Scan for the cell matching the given text and deliver its [x, y] coordinate at center. 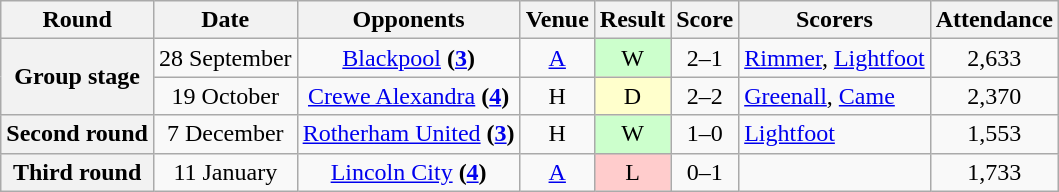
Scorers [834, 20]
2,633 [994, 58]
11 January [225, 172]
Round [78, 20]
Score [705, 20]
2–1 [705, 58]
L [632, 172]
2,370 [994, 96]
Greenall, Came [834, 96]
Lightfoot [834, 134]
Third round [78, 172]
Venue [557, 20]
Opponents [408, 20]
Attendance [994, 20]
28 September [225, 58]
Date [225, 20]
2–2 [705, 96]
1,733 [994, 172]
D [632, 96]
Crewe Alexandra (4) [408, 96]
Blackpool (3) [408, 58]
Group stage [78, 77]
1–0 [705, 134]
1,553 [994, 134]
7 December [225, 134]
19 October [225, 96]
Rimmer, Lightfoot [834, 58]
Result [632, 20]
Second round [78, 134]
Lincoln City (4) [408, 172]
Rotherham United (3) [408, 134]
0–1 [705, 172]
